Detect which cell encompasses the target text, then output its (X, Y) center coordinate. 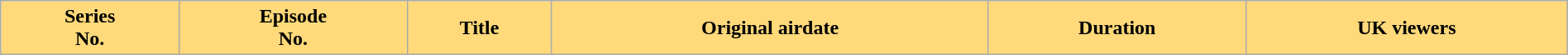
Title (480, 28)
Original airdate (770, 28)
Duration (1116, 28)
UK viewers (1406, 28)
EpisodeNo. (294, 28)
SeriesNo. (90, 28)
